Provide the (x, y) coordinate of the cell's center where the given text is located.  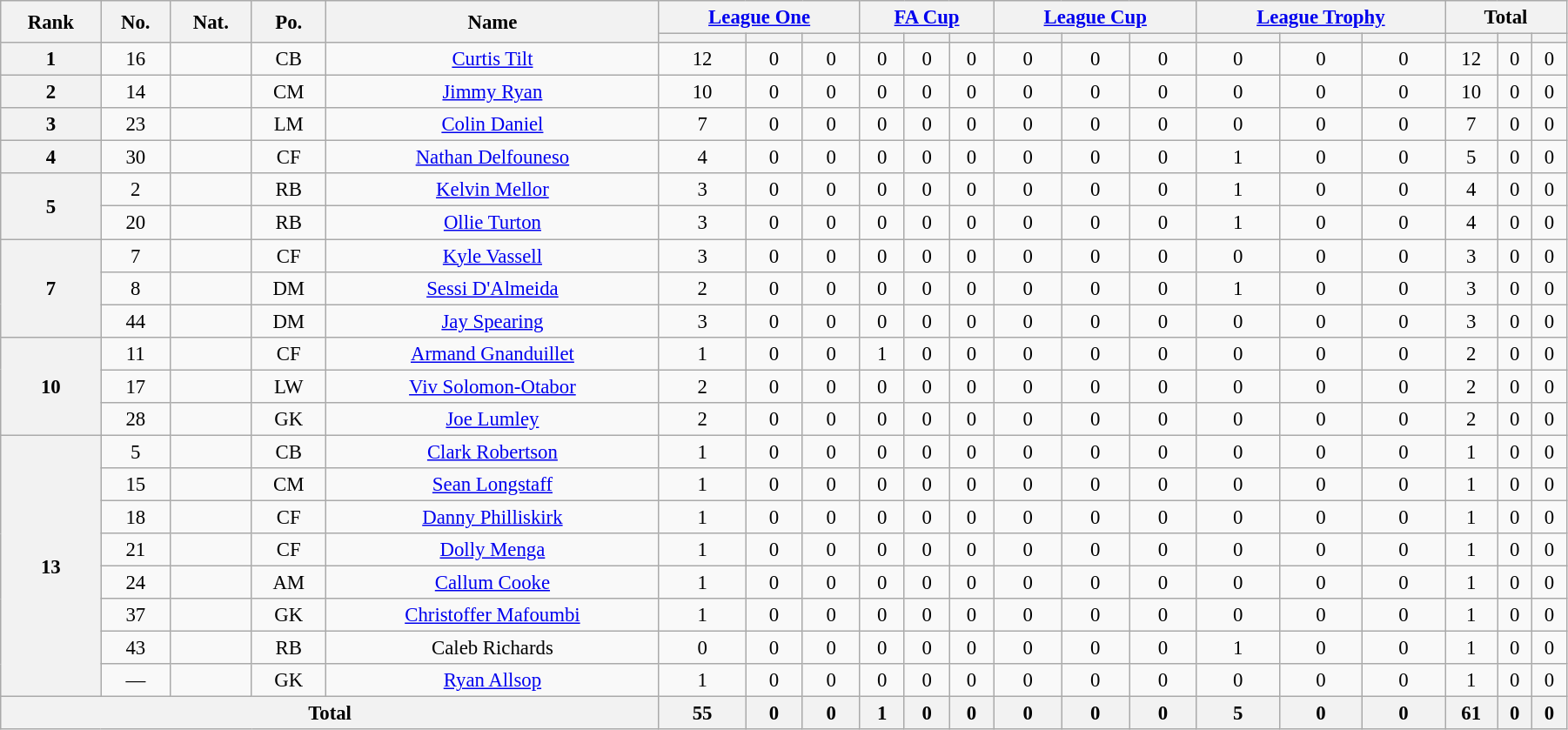
No. (136, 22)
Christoffer Mafoumbi (493, 615)
Jimmy Ryan (493, 92)
Po. (289, 22)
Colin Daniel (493, 124)
15 (136, 485)
Rank (50, 22)
LW (289, 386)
43 (136, 648)
Sean Longstaff (493, 485)
18 (136, 517)
Sessi D'Almeida (493, 288)
Clark Robertson (493, 452)
League Trophy (1321, 17)
Nat. (211, 22)
8 (136, 288)
Nathan Delfouneso (493, 157)
13 (50, 566)
Armand Gnanduillet (493, 353)
Caleb Richards (493, 648)
— (136, 680)
21 (136, 550)
24 (136, 583)
30 (136, 157)
Viv Solomon-Otabor (493, 386)
Dolly Menga (493, 550)
55 (701, 713)
League One (759, 17)
Danny Philliskirk (493, 517)
16 (136, 59)
11 (136, 353)
20 (136, 223)
14 (136, 92)
37 (136, 615)
Joe Lumley (493, 419)
23 (136, 124)
Ollie Turton (493, 223)
44 (136, 321)
LM (289, 124)
61 (1471, 713)
AM (289, 583)
FA Cup (927, 17)
League Cup (1095, 17)
Name (493, 22)
Ryan Allsop (493, 680)
17 (136, 386)
Jay Spearing (493, 321)
Kyle Vassell (493, 256)
Callum Cooke (493, 583)
Kelvin Mellor (493, 191)
28 (136, 419)
Curtis Tilt (493, 59)
